Return the (X, Y) coordinate for the center point of the cell that contains the specified text.  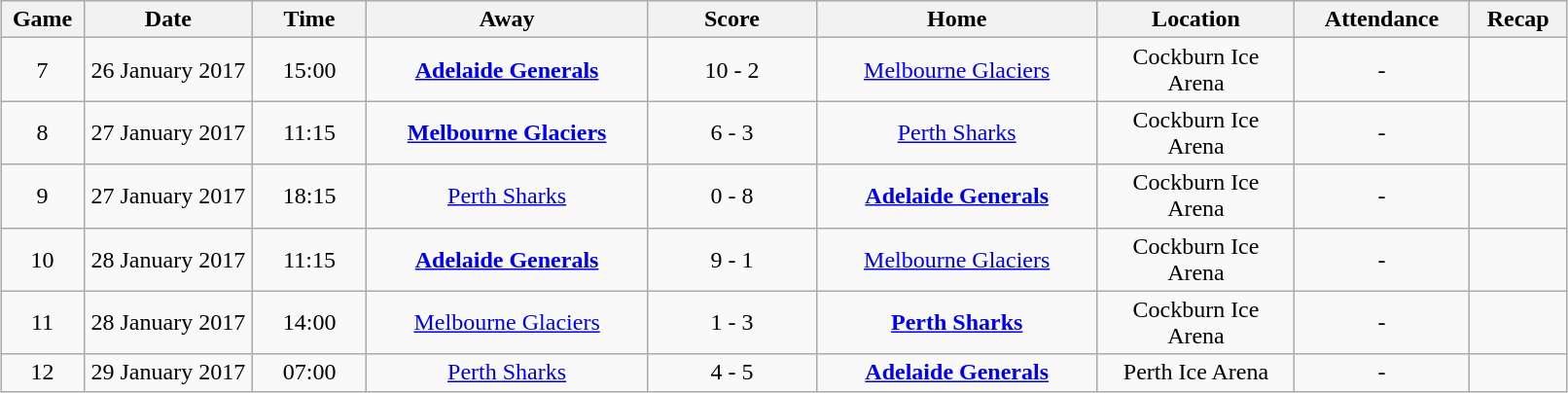
9 (43, 196)
Recap (1517, 19)
4 - 5 (731, 373)
15:00 (309, 70)
11 (43, 323)
7 (43, 70)
07:00 (309, 373)
9 - 1 (731, 259)
Home (957, 19)
Location (1195, 19)
Perth Ice Arena (1195, 373)
10 - 2 (731, 70)
1 - 3 (731, 323)
0 - 8 (731, 196)
29 January 2017 (167, 373)
26 January 2017 (167, 70)
Attendance (1382, 19)
Date (167, 19)
8 (43, 132)
6 - 3 (731, 132)
Time (309, 19)
Game (43, 19)
10 (43, 259)
18:15 (309, 196)
12 (43, 373)
Score (731, 19)
Away (508, 19)
14:00 (309, 323)
